Extract the (x, y) coordinate from the center of the cell holding the provided text.  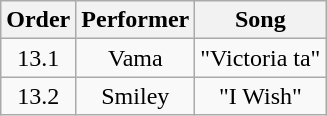
Smiley (136, 96)
"I Wish" (260, 96)
Order (38, 20)
Song (260, 20)
"Victoria ta" (260, 58)
13.2 (38, 96)
Performer (136, 20)
Vama (136, 58)
13.1 (38, 58)
